Determine the (X, Y) coordinate at the center of the cell enclosing the given text.  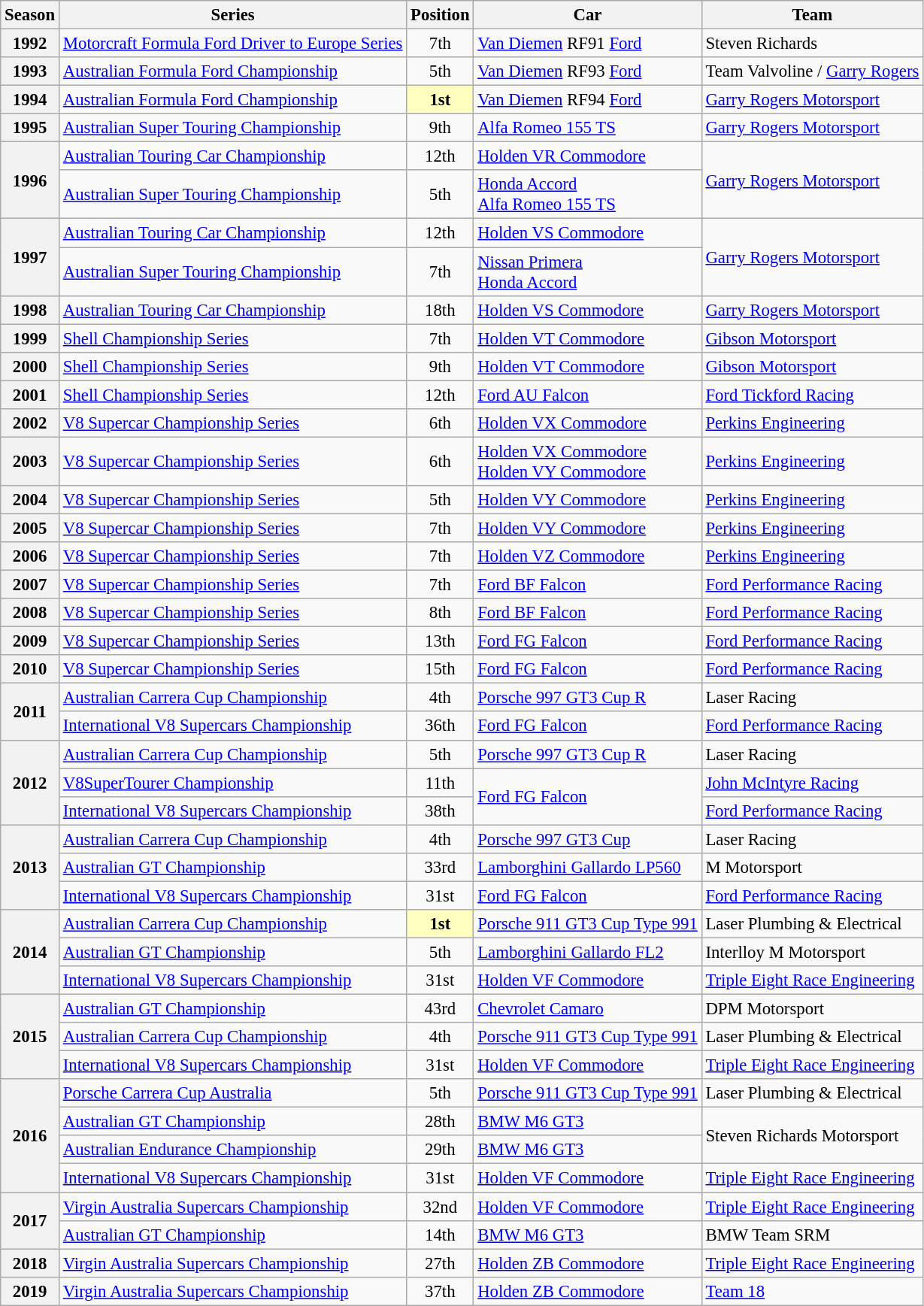
13th (441, 641)
John McIntyre Racing (812, 783)
2012 (30, 782)
Porsche 997 GT3 Cup (588, 839)
2008 (30, 613)
2001 (30, 395)
Holden VX Commodore (588, 423)
14th (441, 1235)
2015 (30, 1038)
29th (441, 1150)
Holden VZ Commodore (588, 556)
Australian Endurance Championship (232, 1150)
2007 (30, 585)
2010 (30, 669)
2019 (30, 1291)
Interlloy M Motorsport (812, 952)
1994 (30, 100)
Steven Richards Motorsport (812, 1135)
11th (441, 783)
Porsche Carrera Cup Australia (232, 1093)
2006 (30, 556)
Lamborghini Gallardo LP560 (588, 868)
Position (441, 15)
1992 (30, 44)
36th (441, 726)
Chevrolet Camaro (588, 1009)
32nd (441, 1207)
37th (441, 1291)
2018 (30, 1263)
Alfa Romeo 155 TS (588, 128)
1997 (30, 257)
2011 (30, 711)
Motorcraft Formula Ford Driver to Europe Series (232, 44)
Nissan PrimeraHonda Accord (588, 272)
2004 (30, 500)
1993 (30, 71)
2002 (30, 423)
Van Diemen RF93 Ford (588, 71)
1998 (30, 310)
BMW Team SRM (812, 1235)
1995 (30, 128)
28th (441, 1122)
Ford Tickford Racing (812, 395)
2003 (30, 462)
Team (812, 15)
DPM Motorsport (812, 1009)
2016 (30, 1135)
2005 (30, 528)
Ford AU Falcon (588, 395)
Season (30, 15)
Honda AccordAlfa Romeo 155 TS (588, 194)
38th (441, 811)
Car (588, 15)
Van Diemen RF91 Ford (588, 44)
43rd (441, 1009)
Holden VR Commodore (588, 156)
Lamborghini Gallardo FL2 (588, 952)
2013 (30, 868)
2014 (30, 952)
Holden VX CommodoreHolden VY Commodore (588, 462)
2009 (30, 641)
Steven Richards (812, 44)
V8SuperTourer Championship (232, 783)
Van Diemen RF94 Ford (588, 100)
Team Valvoline / Garry Rogers (812, 71)
Series (232, 15)
2000 (30, 366)
15th (441, 669)
8th (441, 613)
Team 18 (812, 1291)
33rd (441, 868)
1996 (30, 180)
2017 (30, 1221)
27th (441, 1263)
1999 (30, 338)
M Motorsport (812, 868)
18th (441, 310)
